Pinpoint the cell where the given text exists, returning its (x, y) midpoint coordinate. 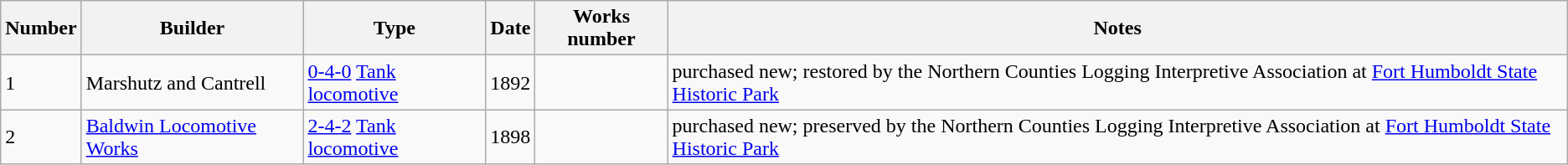
0-4-0 Tank locomotive (395, 82)
Baldwin Locomotive Works (193, 137)
1898 (511, 137)
Builder (193, 28)
Number (41, 28)
Works number (601, 28)
2-4-2 Tank locomotive (395, 137)
Type (395, 28)
purchased new; preserved by the Northern Counties Logging Interpretive Association at Fort Humboldt State Historic Park (1117, 137)
Marshutz and Cantrell (193, 82)
1 (41, 82)
purchased new; restored by the Northern Counties Logging Interpretive Association at Fort Humboldt State Historic Park (1117, 82)
Date (511, 28)
1892 (511, 82)
Notes (1117, 28)
2 (41, 137)
